Pinpoint the cell where the given text exists, returning its (X, Y) midpoint coordinate. 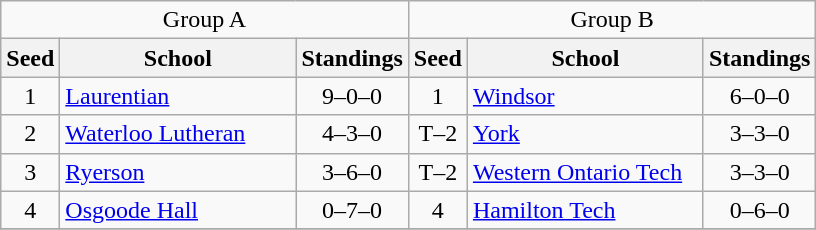
Western Ontario Tech (585, 172)
Laurentian (178, 96)
0–6–0 (759, 210)
3–6–0 (352, 172)
Group B (612, 20)
6–0–0 (759, 96)
York (585, 134)
Waterloo Lutheran (178, 134)
4–3–0 (352, 134)
Windsor (585, 96)
Osgoode Hall (178, 210)
Ryerson (178, 172)
9–0–0 (352, 96)
Hamilton Tech (585, 210)
0–7–0 (352, 210)
3 (30, 172)
Group A (205, 20)
2 (30, 134)
